Search for the cell housing the specified text and yield its (x, y) center coordinate. 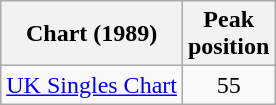
Peakposition (228, 34)
Chart (1989) (92, 34)
55 (228, 85)
UK Singles Chart (92, 85)
